Search for the cell housing the specified text and yield its [x, y] center coordinate. 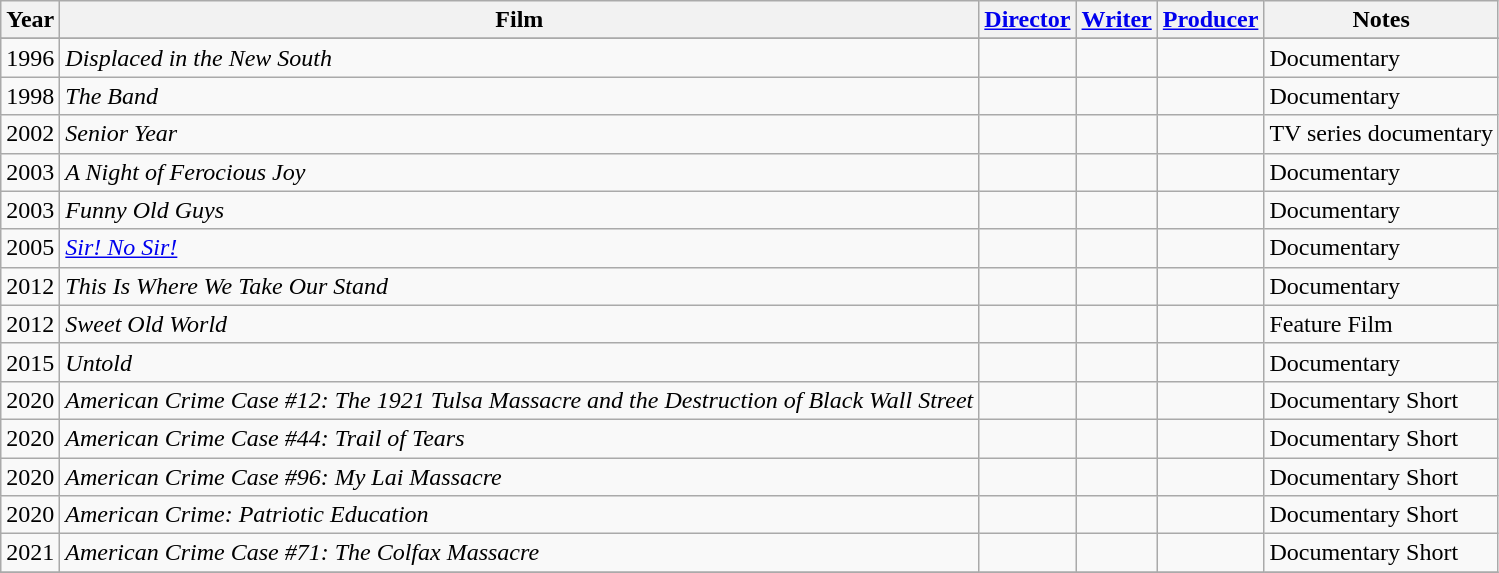
2015 [30, 362]
Director [1028, 20]
A Night of Ferocious Joy [520, 172]
TV series documentary [1382, 134]
American Crime Case #71: The Colfax Massacre [520, 553]
Year [30, 20]
Funny Old Guys [520, 210]
Senior Year [520, 134]
Producer [1210, 20]
2002 [30, 134]
Writer [1116, 20]
Untold [520, 362]
2005 [30, 248]
2021 [30, 553]
American Crime Case #96: My Lai Massacre [520, 477]
American Crime Case #12: The 1921 Tulsa Massacre and the Destruction of Black Wall Street [520, 400]
1998 [30, 96]
Film [520, 20]
The Band [520, 96]
Feature Film [1382, 324]
Sweet Old World [520, 324]
This Is Where We Take Our Stand [520, 286]
Sir! No Sir! [520, 248]
American Crime Case #44: Trail of Tears [520, 438]
1996 [30, 58]
American Crime: Patriotic Education [520, 515]
Notes [1382, 20]
Displaced in the New South [520, 58]
